Find where the given text appears and provide that cell's center as [x, y] coordinate. 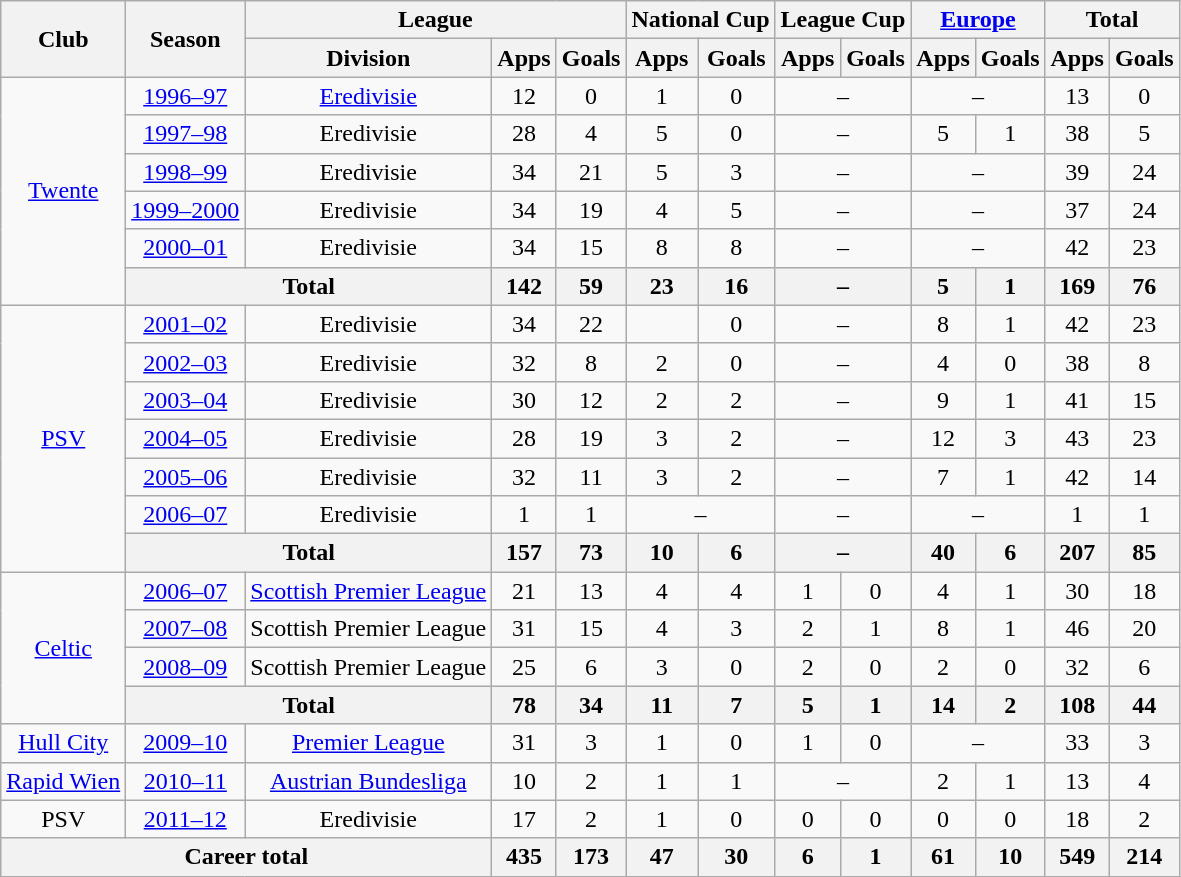
2008–09 [186, 667]
2007–08 [186, 629]
22 [591, 324]
44 [1144, 705]
Division [368, 58]
85 [1144, 553]
Rapid Wien [64, 781]
214 [1144, 857]
2001–02 [186, 324]
37 [1077, 210]
Twente [64, 191]
National Cup [700, 20]
2003–04 [186, 400]
2000–01 [186, 248]
League [436, 20]
2005–06 [186, 477]
Europe [978, 20]
Club [64, 39]
1998–99 [186, 172]
9 [943, 400]
17 [524, 819]
Celtic [64, 648]
78 [524, 705]
Career total [246, 857]
108 [1077, 705]
59 [591, 286]
20 [1144, 629]
25 [524, 667]
2004–05 [186, 438]
173 [591, 857]
1997–98 [186, 134]
76 [1144, 286]
47 [662, 857]
1999–2000 [186, 210]
33 [1077, 743]
549 [1077, 857]
Austrian Bundesliga [368, 781]
2011–12 [186, 819]
46 [1077, 629]
2002–03 [186, 362]
Season [186, 39]
207 [1077, 553]
142 [524, 286]
2009–10 [186, 743]
Hull City [64, 743]
16 [737, 286]
157 [524, 553]
2010–11 [186, 781]
39 [1077, 172]
61 [943, 857]
40 [943, 553]
169 [1077, 286]
League Cup [843, 20]
73 [591, 553]
435 [524, 857]
Premier League [368, 743]
41 [1077, 400]
1996–97 [186, 96]
43 [1077, 438]
